Detect which cell encompasses the target text, then output its (X, Y) center coordinate. 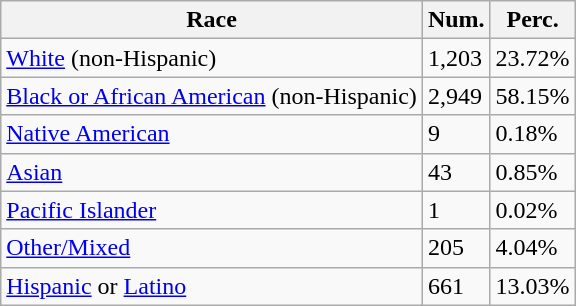
2,949 (456, 96)
43 (456, 172)
4.04% (532, 248)
661 (456, 286)
Hispanic or Latino (212, 286)
Race (212, 20)
Other/Mixed (212, 248)
Native American (212, 134)
0.85% (532, 172)
1,203 (456, 58)
Num. (456, 20)
205 (456, 248)
23.72% (532, 58)
1 (456, 210)
Asian (212, 172)
9 (456, 134)
13.03% (532, 286)
0.02% (532, 210)
Perc. (532, 20)
White (non-Hispanic) (212, 58)
58.15% (532, 96)
Black or African American (non-Hispanic) (212, 96)
0.18% (532, 134)
Pacific Islander (212, 210)
